From the cell containing the given text, extract its center point as [X, Y] coordinate. 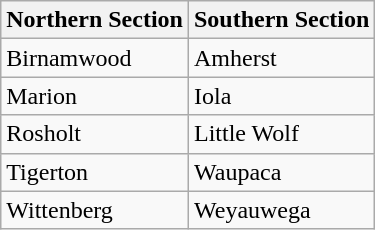
Little Wolf [281, 134]
Wittenberg [95, 210]
Birnamwood [95, 58]
Weyauwega [281, 210]
Tigerton [95, 172]
Rosholt [95, 134]
Northern Section [95, 20]
Marion [95, 96]
Iola [281, 96]
Southern Section [281, 20]
Waupaca [281, 172]
Amherst [281, 58]
